Identify which cell holds the provided text, then report its (x, y) central coordinate. 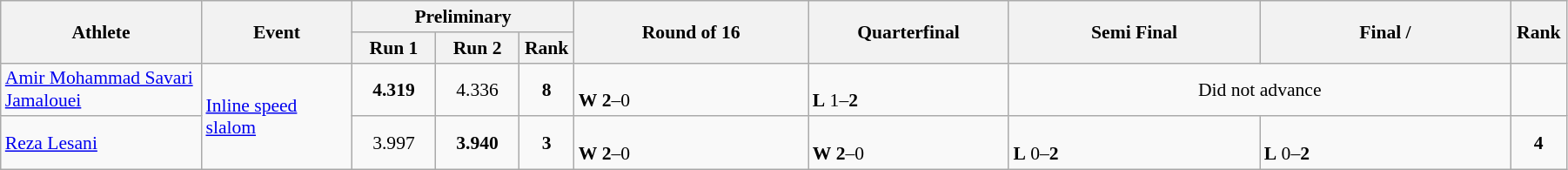
Reza Lesani (101, 143)
Amir Mohammad Savari Jamalouei (101, 89)
Inline speed slalom (277, 116)
Semi Final (1134, 31)
Quarterfinal (908, 31)
L 1–2 (908, 89)
3.940 (478, 143)
Event (277, 31)
4 (1538, 143)
Athlete (101, 31)
Final / (1385, 31)
Did not advance (1260, 89)
3 (546, 143)
4.319 (393, 89)
8 (546, 89)
Round of 16 (691, 31)
3.997 (393, 143)
Run 2 (478, 48)
Run 1 (393, 48)
4.336 (478, 89)
Preliminary (463, 17)
